Identify which cell holds the provided text, then report its [x, y] central coordinate. 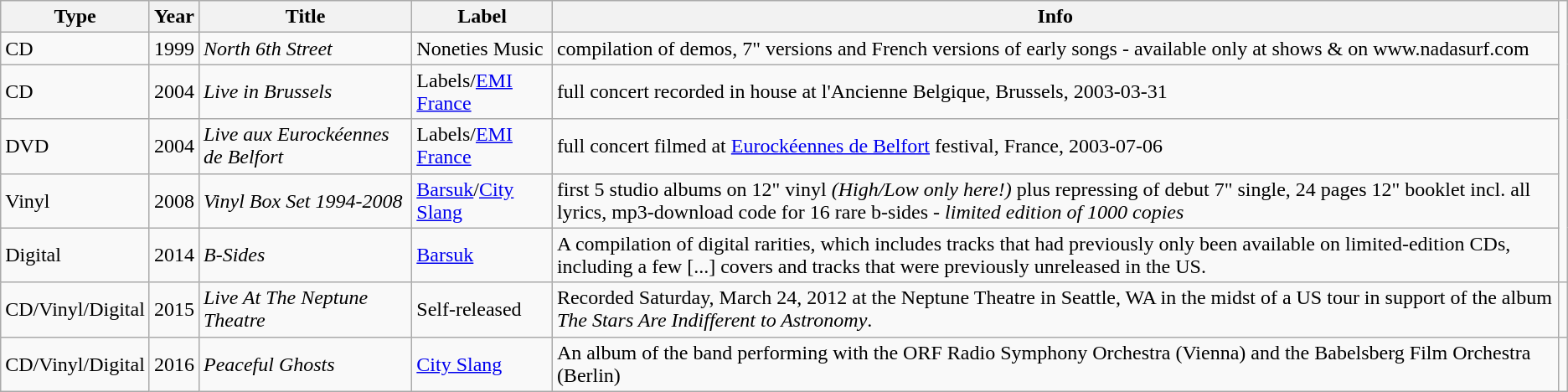
Title [305, 17]
Vinyl Box Set 1994-2008 [305, 201]
2014 [174, 255]
Label [482, 17]
Type [75, 17]
1999 [174, 49]
2016 [174, 364]
City Slang [482, 364]
full concert filmed at Eurockéennes de Belfort festival, France, 2003-07-06 [1055, 146]
2015 [174, 310]
DVD [75, 146]
full concert recorded in house at l'Ancienne Belgique, Brussels, 2003-03-31 [1055, 92]
An album of the band performing with the ORF Radio Symphony Orchestra (Vienna) and the Babelsberg Film Orchestra (Berlin) [1055, 364]
Barsuk/City Slang [482, 201]
Live At The Neptune Theatre [305, 310]
Live in Brussels [305, 92]
Self-released [482, 310]
Barsuk [482, 255]
B-Sides [305, 255]
compilation of demos, 7" versions and French versions of early songs - available only at shows & on www.nadasurf.com [1055, 49]
2008 [174, 201]
Noneties Music [482, 49]
Info [1055, 17]
Peaceful Ghosts [305, 364]
Year [174, 17]
Live aux Eurockéennes de Belfort [305, 146]
North 6th Street [305, 49]
Digital [75, 255]
Vinyl [75, 201]
